Provide the [x, y] coordinate of the cell's center where the given text is located.  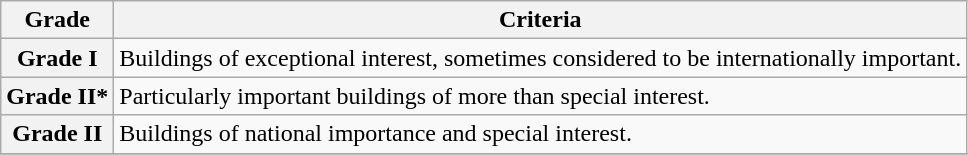
Buildings of national importance and special interest. [540, 134]
Buildings of exceptional interest, sometimes considered to be internationally important. [540, 58]
Grade [58, 20]
Particularly important buildings of more than special interest. [540, 96]
Grade II [58, 134]
Grade II* [58, 96]
Criteria [540, 20]
Grade I [58, 58]
